Provide the (X, Y) coordinate of the cell's center where the given text is located.  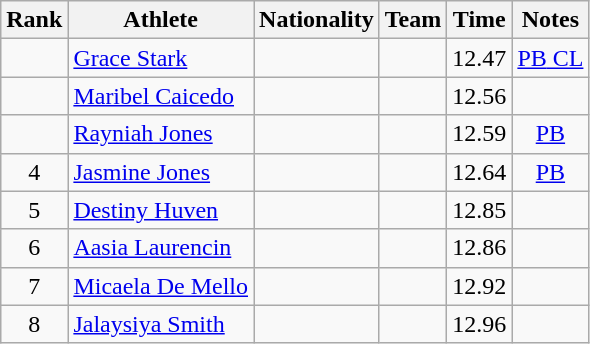
12.85 (480, 210)
Grace Stark (161, 58)
6 (34, 248)
12.47 (480, 58)
Jalaysiya Smith (161, 324)
Notes (550, 20)
Micaela De Mello (161, 286)
12.92 (480, 286)
Destiny Huven (161, 210)
Team (413, 20)
Jasmine Jones (161, 172)
Rayniah Jones (161, 134)
12.56 (480, 96)
12.59 (480, 134)
4 (34, 172)
Time (480, 20)
8 (34, 324)
12.96 (480, 324)
Aasia Laurencin (161, 248)
12.64 (480, 172)
Maribel Caicedo (161, 96)
Athlete (161, 20)
Nationality (317, 20)
12.86 (480, 248)
PB CL (550, 58)
7 (34, 286)
Rank (34, 20)
5 (34, 210)
